Search for the cell housing the specified text and yield its (X, Y) center coordinate. 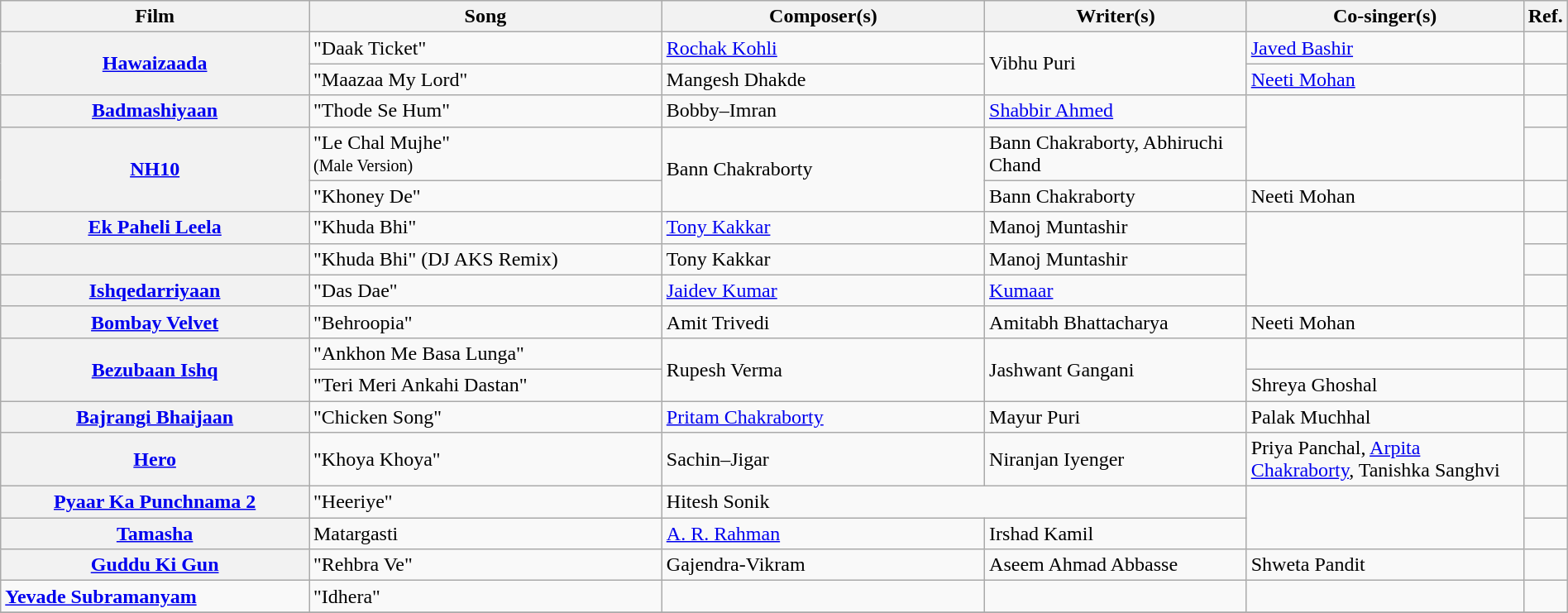
Song (486, 17)
Shreya Ghoshal (1384, 385)
"Thode Se Hum" (486, 111)
NH10 (155, 169)
"Khoya Khoya" (486, 460)
Irshad Kamil (1116, 534)
Bombay Velvet (155, 322)
Writer(s) (1116, 17)
Yevade Subramanyam (155, 596)
Composer(s) (823, 17)
Pritam Chakraborty (823, 416)
Kumaar (1116, 290)
Vibhu Puri (1116, 64)
Badmashiyaan (155, 111)
"Daak Ticket" (486, 48)
Jashwant Gangani (1116, 369)
"Maazaa My Lord" (486, 79)
Shweta Pandit (1384, 565)
Bann Chakraborty, Abhiruchi Chand (1116, 154)
Ek Paheli Leela (155, 227)
Shabbir Ahmed (1116, 111)
Amitabh Bhattacharya (1116, 322)
"Idhera" (486, 596)
Matargasti (486, 534)
Javed Bashir (1384, 48)
Rochak Kohli (823, 48)
Ishqedarriyaan (155, 290)
Tamasha (155, 534)
"Heeriye" (486, 502)
Gajendra-Vikram (823, 565)
Jaidev Kumar (823, 290)
Aseem Ahmad Abbasse (1116, 565)
Hero (155, 460)
Priya Panchal, Arpita Chakraborty, Tanishka Sanghvi (1384, 460)
"Chicken Song" (486, 416)
Hawaizaada (155, 64)
"Khuda Bhi" (486, 227)
Bajrangi Bhaijaan (155, 416)
Mangesh Dhakde (823, 79)
Mayur Puri (1116, 416)
A. R. Rahman (823, 534)
"Khuda Bhi" (DJ AKS Remix) (486, 259)
Bezubaan Ishq (155, 369)
Film (155, 17)
Sachin–Jigar (823, 460)
Guddu Ki Gun (155, 565)
Ref. (1545, 17)
Pyaar Ka Punchnama 2 (155, 502)
"Le Chal Mujhe" (Male Version) (486, 154)
"Das Dae" (486, 290)
Bobby–Imran (823, 111)
Amit Trivedi (823, 322)
Hitesh Sonik (954, 502)
"Rehbra Ve" (486, 565)
Niranjan Iyenger (1116, 460)
Palak Muchhal (1384, 416)
"Teri Meri Ankahi Dastan" (486, 385)
Rupesh Verma (823, 369)
Co-singer(s) (1384, 17)
"Khoney De" (486, 196)
"Ankhon Me Basa Lunga" (486, 353)
"Behroopia" (486, 322)
